From the cell containing the given text, extract its center point as [X, Y] coordinate. 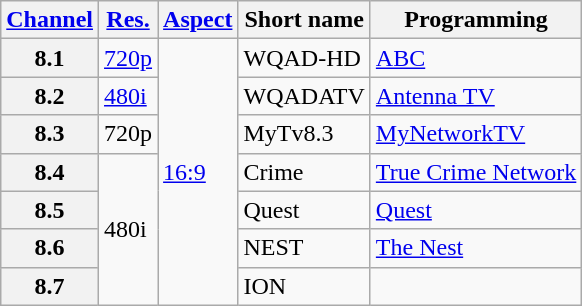
16:9 [198, 172]
8.4 [50, 172]
MyTv8.3 [304, 134]
8.2 [50, 96]
8.1 [50, 58]
The Nest [476, 248]
Crime [304, 172]
Antenna TV [476, 96]
Channel [50, 20]
NEST [304, 248]
WQAD-HD [304, 58]
Short name [304, 20]
8.3 [50, 134]
True Crime Network [476, 172]
8.7 [50, 286]
Programming [476, 20]
8.6 [50, 248]
WQADATV [304, 96]
ABC [476, 58]
8.5 [50, 210]
ION [304, 286]
MyNetworkTV [476, 134]
Res. [128, 20]
Aspect [198, 20]
